Provide the [x, y] coordinate of the cell's center where the given text is located.  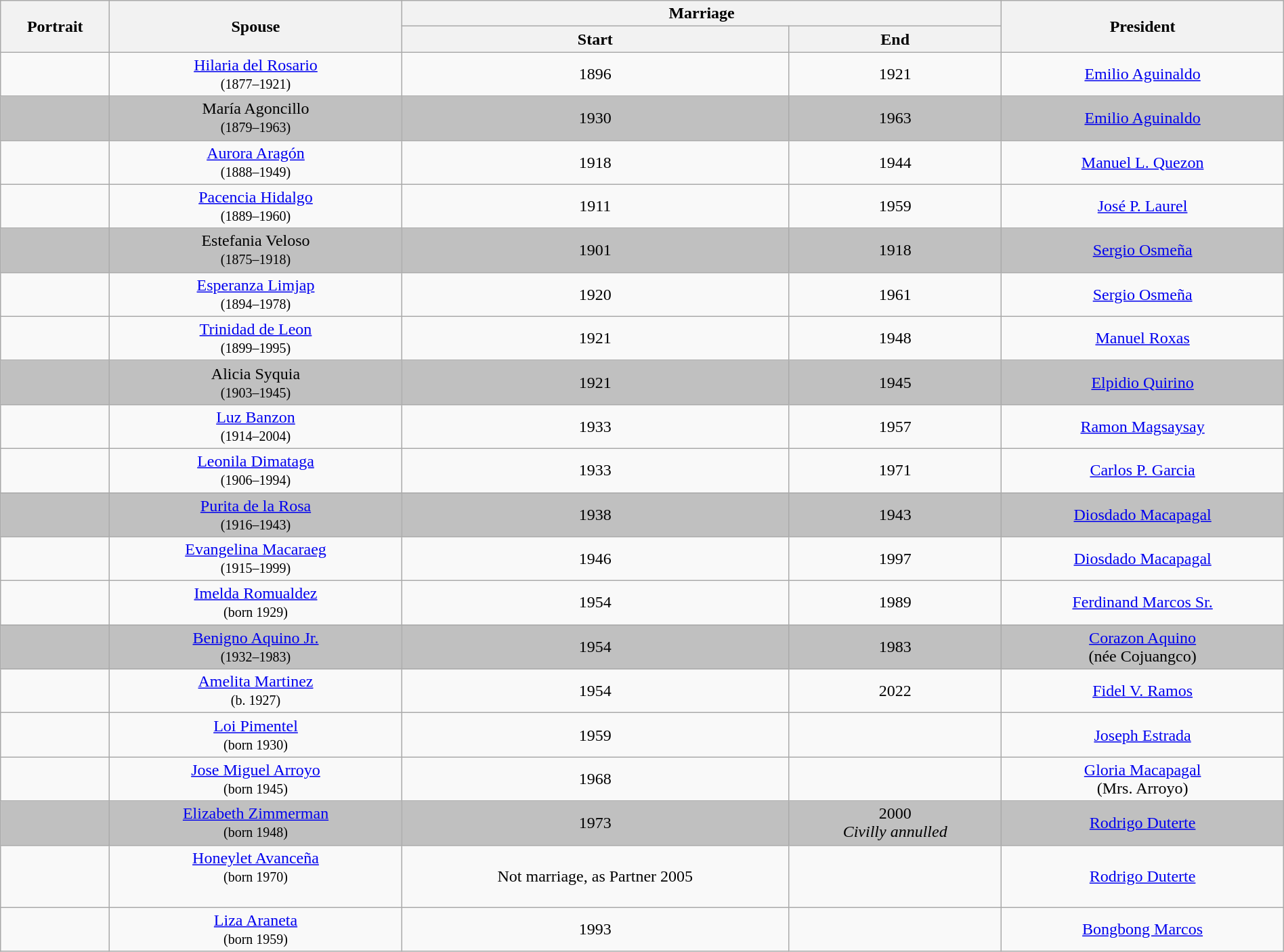
1997 [895, 559]
Marriage [702, 14]
Gloria Macapagal(Mrs. Arroyo) [1142, 779]
1911 [595, 206]
Esperanza Limjap(1894–1978) [256, 294]
2022 [895, 691]
Elpidio Quirino [1142, 382]
1946 [595, 559]
María Agoncillo(1879–1963) [256, 118]
1920 [595, 294]
Leonila Dimataga(1906–1994) [256, 470]
1948 [895, 339]
Estefania Veloso(1875–1918) [256, 251]
1973 [595, 823]
Honeylet Avanceña(born 1970) [256, 876]
Fidel V. Ramos [1142, 691]
Ramon Magsaysay [1142, 427]
Trinidad de Leon(1899–1995) [256, 339]
Not marriage, as Partner 2005 [595, 876]
1938 [595, 515]
1963 [895, 118]
Imelda Romualdez(born 1929) [256, 603]
1896 [595, 74]
President [1142, 26]
Jose Miguel Arroyo(born 1945) [256, 779]
2000Civilly annulled [895, 823]
Benigno Aquino Jr.(1932–1983) [256, 647]
Manuel L. Quezon [1142, 163]
Alicia Syquia(1903–1945) [256, 382]
Loi Pimentel(born 1930) [256, 735]
1993 [595, 929]
Start [595, 39]
Corazon Aquino(née Cojuangco) [1142, 647]
1971 [895, 470]
1961 [895, 294]
Pacencia Hidalgo(1889–1960) [256, 206]
Joseph Estrada [1142, 735]
1901 [595, 251]
Spouse [256, 26]
Purita de la Rosa(1916–1943) [256, 515]
Liza Araneta(born 1959) [256, 929]
José P. Laurel [1142, 206]
Manuel Roxas [1142, 339]
Evangelina Macaraeg(1915–1999) [256, 559]
Amelita Martinez(b. 1927) [256, 691]
End [895, 39]
Elizabeth Zimmerman(born 1948) [256, 823]
1943 [895, 515]
Aurora Aragón(1888–1949) [256, 163]
1957 [895, 427]
1968 [595, 779]
Luz Banzon(1914–2004) [256, 427]
Ferdinand Marcos Sr. [1142, 603]
1945 [895, 382]
1989 [895, 603]
1930 [595, 118]
Carlos P. Garcia [1142, 470]
Portrait [56, 26]
1983 [895, 647]
Bongbong Marcos [1142, 929]
Hilaria del Rosario(1877–1921) [256, 74]
1944 [895, 163]
